Scan for the cell matching the given text and deliver its [x, y] coordinate at center. 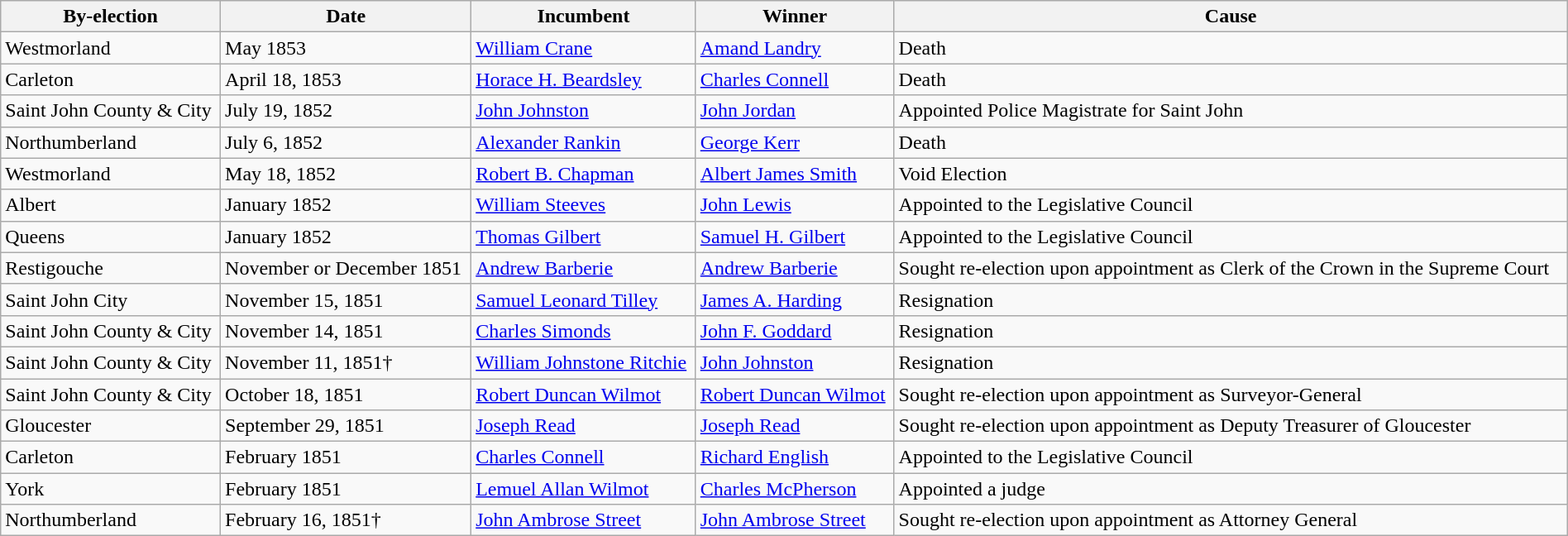
Samuel H. Gilbert [795, 237]
Void Election [1231, 174]
York [111, 489]
Gloucester [111, 426]
April 18, 1853 [346, 79]
Albert James Smith [795, 174]
George Kerr [795, 142]
February 16, 1851† [346, 520]
William Steeves [584, 205]
November or December 1851 [346, 268]
William Johnstone Ritchie [584, 362]
Saint John City [111, 299]
Alexander Rankin [584, 142]
James A. Harding [795, 299]
July 6, 1852 [346, 142]
Robert B. Chapman [584, 174]
Richard English [795, 457]
November 14, 1851 [346, 331]
John Jordan [795, 111]
Albert [111, 205]
John F. Goddard [795, 331]
Thomas Gilbert [584, 237]
Sought re-election upon appointment as Deputy Treasurer of Gloucester [1231, 426]
John Lewis [795, 205]
Appointed a judge [1231, 489]
Lemuel Allan Wilmot [584, 489]
Winner [795, 17]
September 29, 1851 [346, 426]
William Crane [584, 48]
Sought re-election upon appointment as Clerk of the Crown in the Supreme Court [1231, 268]
Horace H. Beardsley [584, 79]
Incumbent [584, 17]
Date [346, 17]
May 1853 [346, 48]
By-election [111, 17]
November 11, 1851† [346, 362]
July 19, 1852 [346, 111]
Amand Landry [795, 48]
Samuel Leonard Tilley [584, 299]
Restigouche [111, 268]
November 15, 1851 [346, 299]
Charles McPherson [795, 489]
Queens [111, 237]
Appointed Police Magistrate for Saint John [1231, 111]
Charles Simonds [584, 331]
Sought re-election upon appointment as Surveyor-General [1231, 395]
May 18, 1852 [346, 174]
Cause [1231, 17]
October 18, 1851 [346, 395]
Sought re-election upon appointment as Attorney General [1231, 520]
